Return [X, Y] of the center of cell containing provided text 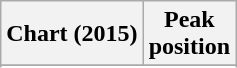
Chart (2015) [72, 34]
Peakposition [189, 34]
